Return (x, y) of the center of cell containing provided text 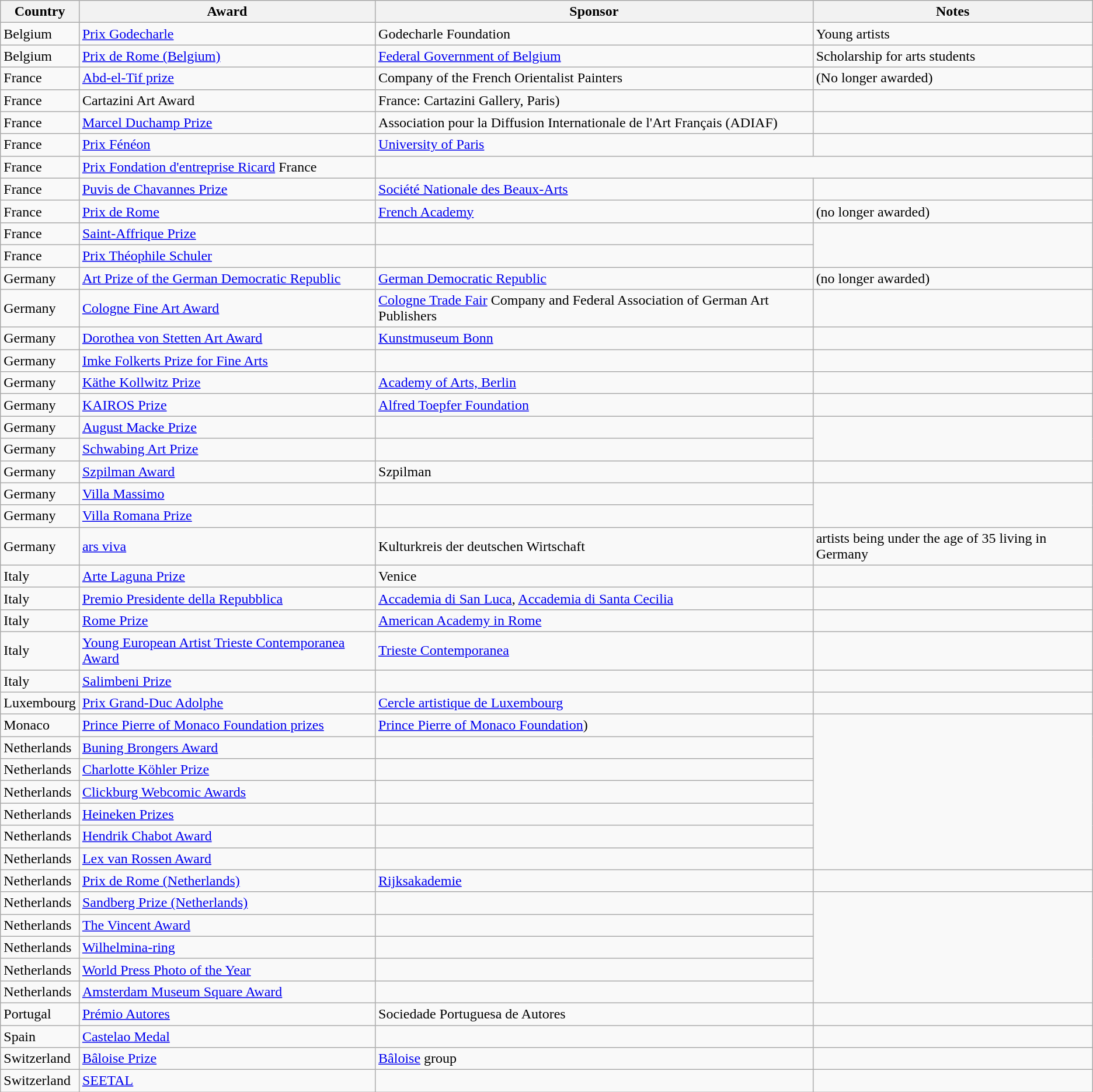
Kulturkreis der deutschen Wirtschaft (594, 546)
Prince Pierre of Monaco Foundation) (594, 725)
Spain (40, 1036)
Prix de Rome (Belgium) (227, 56)
Scholarship for arts students (953, 56)
Cartazini Art Award (227, 100)
Country (40, 12)
Société Nationale des Beaux-Arts (594, 189)
Bâloise group (594, 1059)
Prince Pierre of Monaco Foundation prizes (227, 725)
Company of the French Orientalist Painters (594, 78)
Amsterdam Museum Square Award (227, 992)
Prix Grand-Duc Adolphe (227, 703)
Art Prize of the German Democratic Republic (227, 278)
Puvis de Chavannes Prize (227, 189)
Notes (953, 12)
Cercle artistique de Luxembourg (594, 703)
American Academy in Rome (594, 620)
Hendrik Chabot Award (227, 836)
Sociedade Portuguesa de Autores (594, 1014)
Arte Laguna Prize (227, 576)
August Macke Prize (227, 427)
artists being under the age of 35 living in Germany (953, 546)
Rijksakademie (594, 881)
Prix Godecharle (227, 34)
Kunstmuseum Bonn (594, 339)
Buning Brongers Award (227, 748)
KAIROS Prize (227, 405)
Saint-Affrique Prize (227, 233)
Rome Prize (227, 620)
SEETAL (227, 1081)
(No longer awarded) (953, 78)
Salimbeni Prize (227, 681)
Sandberg Prize (Netherlands) (227, 903)
University of Paris (594, 145)
Young artists (953, 34)
Association pour la Diffusion Internationale de l'Art Français (ADIAF) (594, 123)
Charlotte Köhler Prize (227, 770)
Trieste Contemporanea (594, 650)
Premio Presidente della Repubblica (227, 598)
Käthe Kollwitz Prize (227, 383)
Prix Fondation d'entreprise Ricard France (227, 167)
Imke Folkerts Prize for Fine Arts (227, 361)
Heineken Prizes (227, 814)
Cologne Fine Art Award (227, 308)
Abd-el-Tif prize (227, 78)
Alfred Toepfer Foundation (594, 405)
Luxembourg (40, 703)
Accademia di San Luca, Accademia di Santa Cecilia (594, 598)
Godecharle Foundation (594, 34)
Bâloise Prize (227, 1059)
Prix Fénéon (227, 145)
Lex van Rossen Award (227, 859)
Prix Théophile Schuler (227, 256)
German Democratic Republic (594, 278)
Szpilman Award (227, 472)
Academy of Arts, Berlin (594, 383)
Federal Government of Belgium (594, 56)
Castelao Medal (227, 1036)
Prémio Autores (227, 1014)
Cologne Trade Fair Company and Federal Association of German Art Publishers (594, 308)
Venice (594, 576)
Prix de Rome (Netherlands) (227, 881)
ars viva (227, 546)
Award (227, 12)
Marcel Duchamp Prize (227, 123)
Schwabing Art Prize (227, 449)
Monaco (40, 725)
Portugal (40, 1014)
Wilhelmina-ring (227, 947)
Dorothea von Stetten Art Award (227, 339)
Prix de Rome (227, 211)
Young European Artist Trieste Contemporanea Award (227, 650)
France: Cartazini Gallery, Paris) (594, 100)
Villa Romana Prize (227, 516)
Sponsor (594, 12)
The Vincent Award (227, 925)
Szpilman (594, 472)
Clickburg Webcomic Awards (227, 792)
Villa Massimo (227, 494)
World Press Photo of the Year (227, 969)
French Academy (594, 211)
